Provide the (X, Y) coordinate of the cell's center where the given text is located.  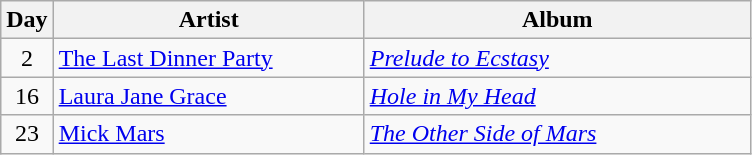
Day (27, 20)
The Other Side of Mars (557, 134)
Prelude to Ecstasy (557, 58)
Album (557, 20)
2 (27, 58)
23 (27, 134)
Laura Jane Grace (208, 96)
The Last Dinner Party (208, 58)
16 (27, 96)
Mick Mars (208, 134)
Hole in My Head (557, 96)
Artist (208, 20)
